Provide the [x, y] coordinate of the cell's center where the given text is located.  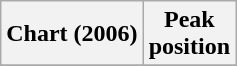
Peakposition [189, 34]
Chart (2006) [72, 34]
